Provide the (X, Y) coordinate of the cell's center where the given text is located.  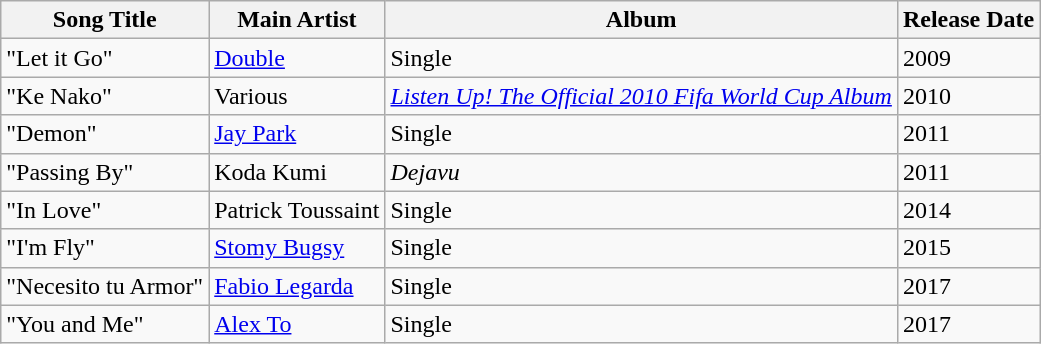
Main Artist (297, 20)
"Ke Nako" (105, 96)
Album (641, 20)
Release Date (968, 20)
Jay Park (297, 134)
Fabio Legarda (297, 286)
Listen Up! The Official 2010 Fifa World Cup Album (641, 96)
Double (297, 58)
Song Title (105, 20)
2014 (968, 210)
"You and Me" (105, 324)
2010 (968, 96)
Dejavu (641, 172)
"Demon" (105, 134)
"Necesito tu Armor" (105, 286)
Alex To (297, 324)
Koda Kumi (297, 172)
"Passing By" (105, 172)
"Let it Go" (105, 58)
Various (297, 96)
Patrick Toussaint (297, 210)
2015 (968, 248)
Stomy Bugsy (297, 248)
"I'm Fly" (105, 248)
2009 (968, 58)
"In Love" (105, 210)
